Identify which cell holds the provided text, then report its (x, y) central coordinate. 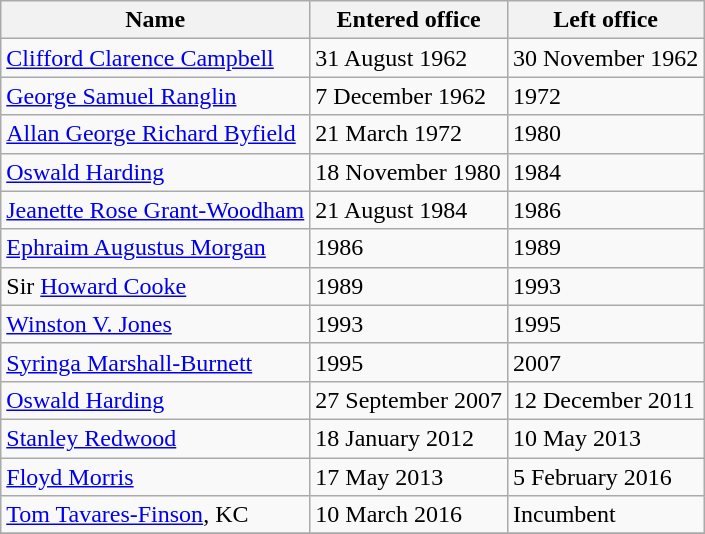
27 September 2007 (409, 400)
Stanley Redwood (156, 438)
Sir Howard Cooke (156, 286)
Clifford Clarence Campbell (156, 58)
Floyd Morris (156, 477)
Name (156, 20)
1984 (605, 172)
George Samuel Ranglin (156, 96)
18 January 2012 (409, 438)
Tom Tavares-Finson, KC (156, 515)
31 August 1962 (409, 58)
5 February 2016 (605, 477)
Allan George Richard Byfield (156, 134)
30 November 1962 (605, 58)
Incumbent (605, 515)
1972 (605, 96)
Left office (605, 20)
21 August 1984 (409, 210)
21 March 1972 (409, 134)
Winston V. Jones (156, 324)
17 May 2013 (409, 477)
12 December 2011 (605, 400)
Jeanette Rose Grant-Woodham (156, 210)
2007 (605, 362)
Syringa Marshall-Burnett (156, 362)
7 December 1962 (409, 96)
Entered office (409, 20)
1980 (605, 134)
18 November 1980 (409, 172)
10 March 2016 (409, 515)
Ephraim Augustus Morgan (156, 248)
10 May 2013 (605, 438)
